Extract the [X, Y] coordinate from the center of the cell holding the provided text.  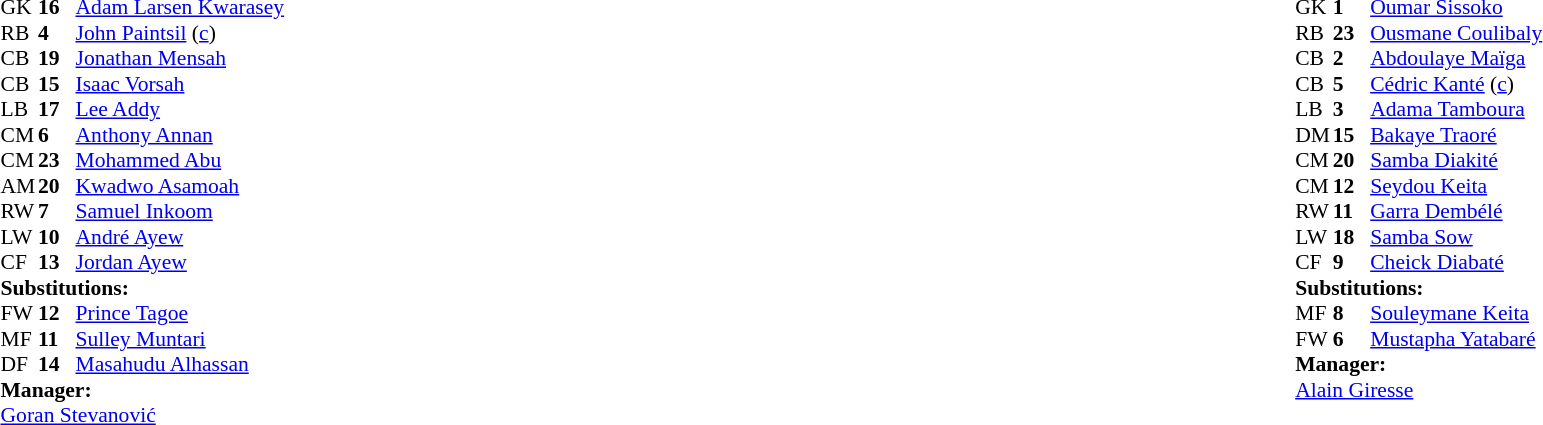
Kwadwo Asamoah [180, 186]
Samba Sow [1456, 237]
DM [1314, 135]
Cédric Kanté (c) [1456, 84]
17 [57, 109]
Samba Diakité [1456, 161]
8 [1352, 313]
Isaac Vorsah [180, 84]
Adama Tamboura [1456, 109]
Alain Giresse [1418, 390]
Mustapha Yatabaré [1456, 339]
18 [1352, 237]
Lee Addy [180, 109]
Anthony Annan [180, 135]
André Ayew [180, 237]
Souleymane Keita [1456, 313]
Mohammed Abu [180, 161]
13 [57, 263]
10 [57, 237]
John Paintsil (c) [180, 33]
14 [57, 365]
Prince Tagoe [180, 313]
2 [1352, 59]
19 [57, 59]
Abdoulaye Maïga [1456, 59]
Samuel Inkoom [180, 211]
Bakaye Traoré [1456, 135]
Jonathan Mensah [180, 59]
5 [1352, 84]
Jordan Ayew [180, 263]
Masahudu Alhassan [180, 365]
Garra Dembélé [1456, 211]
Cheick Diabaté [1456, 263]
7 [57, 211]
Sulley Muntari [180, 339]
DF [19, 365]
9 [1352, 263]
3 [1352, 109]
AM [19, 186]
4 [57, 33]
Seydou Keita [1456, 186]
Ousmane Coulibaly [1456, 33]
